Determine the [x, y] coordinate at the center of the cell enclosing the given text.  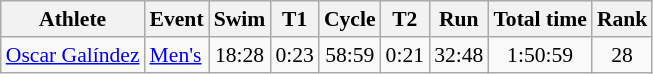
T2 [406, 19]
Cycle [350, 19]
18:28 [240, 55]
32:48 [458, 55]
Event [177, 19]
0:21 [406, 55]
Oscar Galíndez [73, 55]
Run [458, 19]
Rank [622, 19]
Total time [540, 19]
Swim [240, 19]
1:50:59 [540, 55]
Athlete [73, 19]
Men's [177, 55]
T1 [294, 19]
58:59 [350, 55]
0:23 [294, 55]
28 [622, 55]
